Detect which cell encompasses the target text, then output its [x, y] center coordinate. 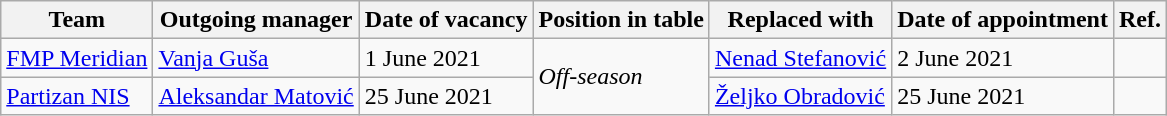
Ref. [1140, 20]
2 June 2021 [1003, 58]
Team [77, 20]
Aleksandar Matović [256, 96]
Off-season [621, 77]
Replaced with [800, 20]
FMP Meridian [77, 58]
Position in table [621, 20]
Nenad Stefanović [800, 58]
Vanja Guša [256, 58]
Željko Obradović [800, 96]
1 June 2021 [446, 58]
Partizan NIS [77, 96]
Date of appointment [1003, 20]
Outgoing manager [256, 20]
Date of vacancy [446, 20]
